Locate the cell with the specified text and output its [X, Y] center coordinate. 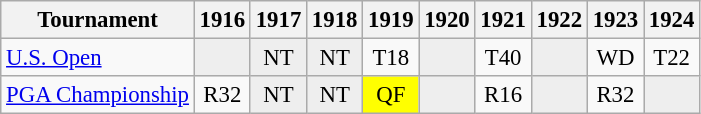
T22 [672, 58]
T40 [503, 58]
Tournament [98, 20]
U.S. Open [98, 58]
1921 [503, 20]
R16 [503, 95]
1919 [391, 20]
1924 [672, 20]
1917 [278, 20]
WD [615, 58]
QF [391, 95]
1923 [615, 20]
1918 [335, 20]
T18 [391, 58]
1922 [559, 20]
PGA Championship [98, 95]
1920 [447, 20]
1916 [222, 20]
